For the text-containing cell, return its midpoint in (x, y) coordinate format. 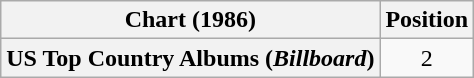
Position (427, 20)
2 (427, 58)
US Top Country Albums (Billboard) (190, 58)
Chart (1986) (190, 20)
